Provide the [X, Y] coordinate of the cell's center where the given text is located.  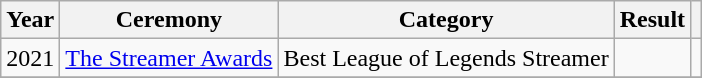
Best League of Legends Streamer [446, 58]
Year [30, 20]
Category [446, 20]
Ceremony [169, 20]
Result [652, 20]
2021 [30, 58]
The Streamer Awards [169, 58]
